Pinpoint the cell where the given text exists, returning its (X, Y) midpoint coordinate. 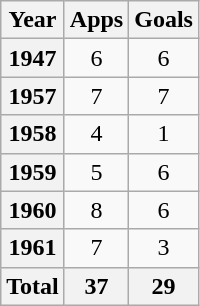
Apps (96, 20)
4 (96, 134)
37 (96, 286)
Goals (164, 20)
Total (33, 286)
1960 (33, 210)
5 (96, 172)
1958 (33, 134)
8 (96, 210)
1957 (33, 96)
1961 (33, 248)
1959 (33, 172)
1947 (33, 58)
3 (164, 248)
29 (164, 286)
1 (164, 134)
Year (33, 20)
